Return the [x, y] coordinate for the center point of the cell that contains the specified text.  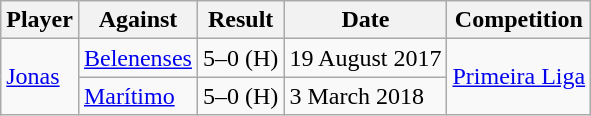
Primeira Liga [519, 77]
Competition [519, 20]
Date [366, 20]
Against [138, 20]
Marítimo [138, 96]
3 March 2018 [366, 96]
Result [240, 20]
19 August 2017 [366, 58]
Belenenses [138, 58]
Jonas [40, 77]
Player [40, 20]
